From the cell containing the given text, extract its center point as [x, y] coordinate. 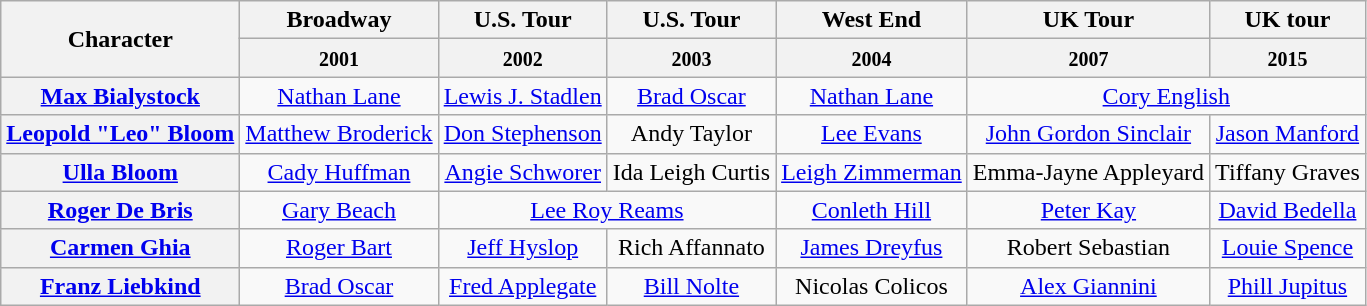
Tiffany Graves [1288, 172]
Franz Liebkind [120, 286]
Lewis J. Stadlen [522, 96]
Louie Spence [1288, 248]
Ida Leigh Curtis [691, 172]
James Dreyfus [872, 248]
Phill Jupitus [1288, 286]
2004 [872, 58]
Roger Bart [339, 248]
Rich Affannato [691, 248]
Max Bialystock [120, 96]
Andy Taylor [691, 134]
2003 [691, 58]
Bill Nolte [691, 286]
Gary Beach [339, 210]
Lee Roy Reams [606, 210]
Ulla Bloom [120, 172]
2007 [1088, 58]
Fred Applegate [522, 286]
Broadway [339, 20]
2002 [522, 58]
Conleth Hill [872, 210]
Jeff Hyslop [522, 248]
Jason Manford [1288, 134]
UK Tour [1088, 20]
Nicolas Colicos [872, 286]
David Bedella [1288, 210]
2001 [339, 58]
Lee Evans [872, 134]
West End [872, 20]
Cory English [1166, 96]
Leigh Zimmerman [872, 172]
Leopold "Leo" Bloom [120, 134]
Alex Giannini [1088, 286]
Carmen Ghia [120, 248]
2015 [1288, 58]
UK tour [1288, 20]
Emma-Jayne Appleyard [1088, 172]
John Gordon Sinclair [1088, 134]
Matthew Broderick [339, 134]
Roger De Bris [120, 210]
Cady Huffman [339, 172]
Character [120, 39]
Robert Sebastian [1088, 248]
Peter Kay [1088, 210]
Don Stephenson [522, 134]
Angie Schworer [522, 172]
